For the text-containing cell, return its midpoint in [x, y] coordinate format. 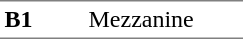
B1 [42, 20]
Mezzanine [164, 20]
